Return (X, Y) of the center of cell containing provided text 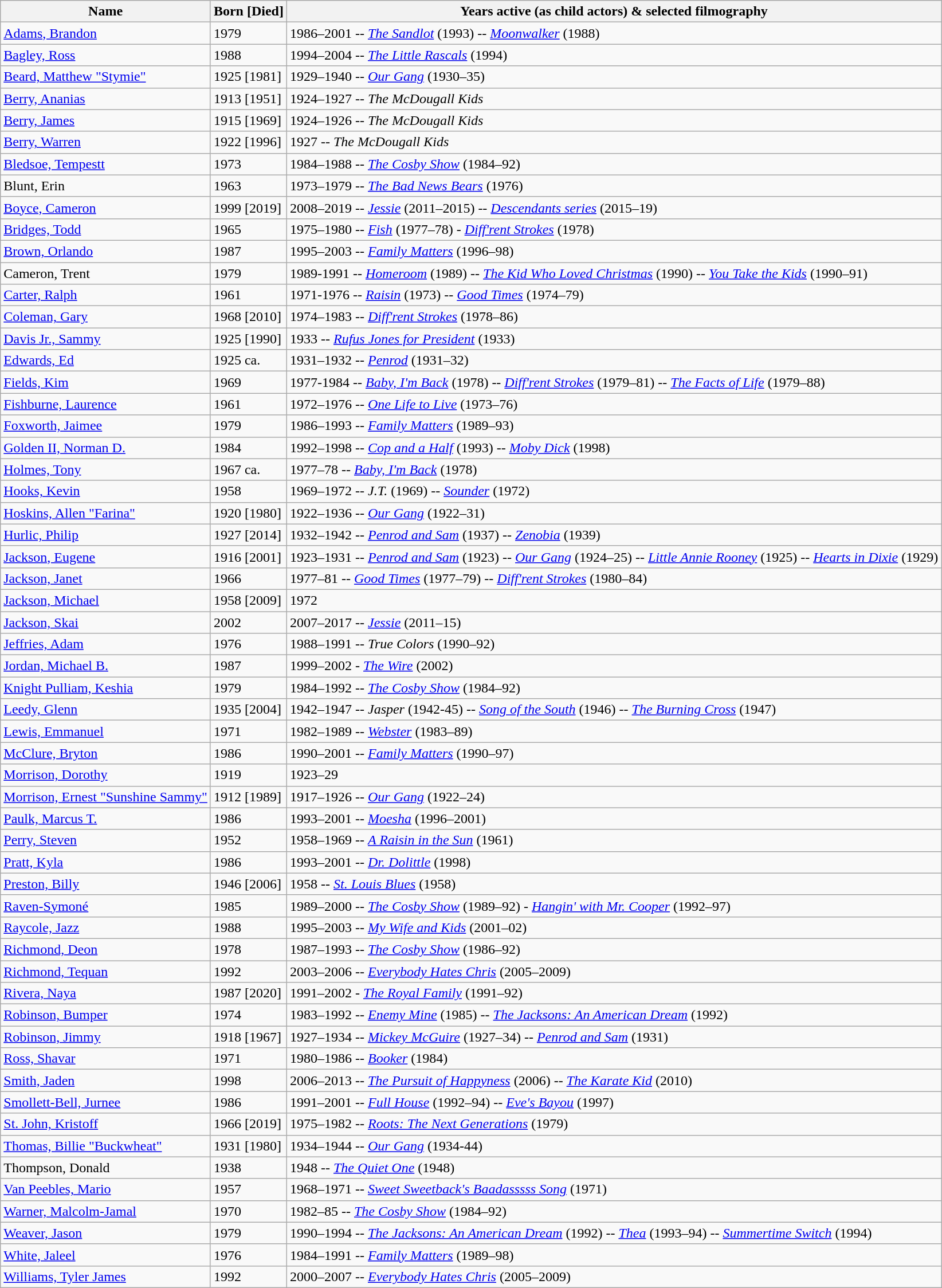
Preston, Billy (105, 884)
1970 (249, 1211)
1977-1984 -- Baby, I'm Back (1978) -- Diff'rent Strokes (1979–81) -- The Facts of Life (1979–88) (614, 382)
1942–1947 -- Jasper (1942-45) -- Song of the South (1946) -- The Burning Cross (1947) (614, 710)
2002 (249, 622)
1958 -- St. Louis Blues (1958) (614, 884)
1967 ca. (249, 469)
Blunt, Erin (105, 186)
Paulk, Marcus T. (105, 819)
1972 (614, 600)
Knight Pulliam, Keshia (105, 688)
Thomas, Billie "Buckwheat" (105, 1146)
Lewis, Emmanuel (105, 731)
Bagley, Ross (105, 55)
1990–2001 -- Family Matters (1990–97) (614, 753)
Boyce, Cameron (105, 208)
1912 [1989] (249, 797)
1925 [1990] (249, 339)
1966 [2019] (249, 1124)
1999 [2019] (249, 208)
Morrison, Dorothy (105, 775)
1977–81 -- Good Times (1977–79) -- Diff'rent Strokes (1980–84) (614, 578)
Fishburne, Laurence (105, 404)
Van Peebles, Mario (105, 1189)
1925 [1981] (249, 77)
1922 [1996] (249, 142)
Rivera, Naya (105, 993)
Brown, Orlando (105, 251)
1991–2001 -- Full House (1992–94) -- Eve's Bayou (1997) (614, 1102)
1980–1986 -- Booker (1984) (614, 1059)
Smith, Jaden (105, 1080)
Foxworth, Jaimee (105, 426)
1918 [1967] (249, 1037)
1931 [1980] (249, 1146)
1920 [1980] (249, 513)
1984–1991 -- Family Matters (1989–98) (614, 1255)
Robinson, Bumper (105, 1015)
2006–2013 -- The Pursuit of Happyness (2006) -- The Karate Kid (2010) (614, 1080)
1931–1932 -- Penrod (1931–32) (614, 361)
2000–2007 -- Everybody Hates Chris (2005–2009) (614, 1277)
1929–1940 -- Our Gang (1930–35) (614, 77)
Beard, Matthew "Stymie" (105, 77)
Jeffries, Adam (105, 644)
Fields, Kim (105, 382)
1994–2004 -- The Little Rascals (1994) (614, 55)
Born [Died] (249, 11)
Smollett-Bell, Jurnee (105, 1102)
1984–1988 -- The Cosby Show (1984–92) (614, 164)
1992–1998 -- Cop and a Half (1993) -- Moby Dick (1998) (614, 448)
1985 (249, 906)
Pratt, Kyla (105, 862)
1982–1989 -- Webster (1983–89) (614, 731)
Perry, Steven (105, 840)
Weaver, Jason (105, 1233)
Jackson, Eugene (105, 557)
Jackson, Michael (105, 600)
1958 [2009] (249, 600)
Cameron, Trent (105, 273)
1989–2000 -- The Cosby Show (1989–92) - Hangin' with Mr. Cooper (1992–97) (614, 906)
Bledsoe, Tempestt (105, 164)
1973 (249, 164)
1993–2001 -- Moesha (1996–2001) (614, 819)
1958 (249, 491)
1988–1991 -- True Colors (1990–92) (614, 644)
Adams, Brandon (105, 33)
1932–1942 -- Penrod and Sam (1937) -- Zenobia (1939) (614, 535)
1935 [2004] (249, 710)
1927 [2014] (249, 535)
Carter, Ralph (105, 295)
1986–1993 -- Family Matters (1989–93) (614, 426)
1971-1976 -- Raisin (1973) -- Good Times (1974–79) (614, 295)
1991–2002 - The Royal Family (1991–92) (614, 993)
1993–2001 -- Dr. Dolittle (1998) (614, 862)
Hoskins, Allen "Farina" (105, 513)
Berry, Warren (105, 142)
Raven-Symoné (105, 906)
1987 [2020] (249, 993)
1958–1969 -- A Raisin in the Sun (1961) (614, 840)
1969 (249, 382)
Hurlic, Philip (105, 535)
1938 (249, 1168)
1987–1993 -- The Cosby Show (1986–92) (614, 949)
1917–1926 -- Our Gang (1922–24) (614, 797)
2003–2006 -- Everybody Hates Chris (2005–2009) (614, 972)
1919 (249, 775)
Golden II, Norman D. (105, 448)
1999–2002 - The Wire (2002) (614, 666)
Coleman, Gary (105, 317)
1968–1971 -- Sweet Sweetback's Baadasssss Song (1971) (614, 1189)
1925 ca. (249, 361)
1927–1934 -- Mickey McGuire (1927–34) -- Penrod and Sam (1931) (614, 1037)
1986–2001 -- The Sandlot (1993) -- Moonwalker (1988) (614, 33)
Robinson, Jimmy (105, 1037)
Thompson, Donald (105, 1168)
1963 (249, 186)
1977–78 -- Baby, I'm Back (1978) (614, 469)
1915 [1969] (249, 120)
2007–2017 -- Jessie (2011–15) (614, 622)
1978 (249, 949)
1934–1944 -- Our Gang (1934-44) (614, 1146)
1974–1983 -- Diff'rent Strokes (1978–86) (614, 317)
1952 (249, 840)
1922–1936 -- Our Gang (1922–31) (614, 513)
1982–85 -- The Cosby Show (1984–92) (614, 1211)
Jackson, Janet (105, 578)
McClure, Bryton (105, 753)
Bridges, Todd (105, 229)
1927 -- The McDougall Kids (614, 142)
1924–1927 -- The McDougall Kids (614, 99)
1946 [2006] (249, 884)
1957 (249, 1189)
1923–1931 -- Penrod and Sam (1923) -- Our Gang (1924–25) -- Little Annie Rooney (1925) -- Hearts in Dixie (1929) (614, 557)
Warner, Malcolm-Jamal (105, 1211)
1989-1991 -- Homeroom (1989) -- The Kid Who Loved Christmas (1990) -- You Take the Kids (1990–91) (614, 273)
1933 -- Rufus Jones for President (1933) (614, 339)
Ross, Shavar (105, 1059)
1969–1972 -- J.T. (1969) -- Sounder (1972) (614, 491)
Morrison, Ernest "Sunshine Sammy" (105, 797)
1990–1994 -- The Jacksons: An American Dream (1992) -- Thea (1993–94) -- Summertime Switch (1994) (614, 1233)
1948 -- The Quiet One (1948) (614, 1168)
1983–1992 -- Enemy Mine (1985) -- The Jacksons: An American Dream (1992) (614, 1015)
1995–2003 -- My Wife and Kids (2001–02) (614, 927)
1965 (249, 229)
1968 [2010] (249, 317)
Years active (as child actors) & selected filmography (614, 11)
2008–2019 -- Jessie (2011–2015) -- Descendants series (2015–19) (614, 208)
White, Jaleel (105, 1255)
1923–29 (614, 775)
1975–1982 -- Roots: The Next Generations (1979) (614, 1124)
Leedy, Glenn (105, 710)
St. John, Kristoff (105, 1124)
Berry, Ananias (105, 99)
Name (105, 11)
1966 (249, 578)
1972–1976 -- One Life to Live (1973–76) (614, 404)
Raycole, Jazz (105, 927)
Davis Jr., Sammy (105, 339)
Edwards, Ed (105, 361)
1995–2003 -- Family Matters (1996–98) (614, 251)
Jordan, Michael B. (105, 666)
1984–1992 -- The Cosby Show (1984–92) (614, 688)
1973–1979 -- The Bad News Bears (1976) (614, 186)
1974 (249, 1015)
1913 [1951] (249, 99)
1998 (249, 1080)
Jackson, Skai (105, 622)
Williams, Tyler James (105, 1277)
1916 [2001] (249, 557)
Hooks, Kevin (105, 491)
Richmond, Tequan (105, 972)
1924–1926 -- The McDougall Kids (614, 120)
1984 (249, 448)
1975–1980 -- Fish (1977–78) - Diff'rent Strokes (1978) (614, 229)
Berry, James (105, 120)
Richmond, Deon (105, 949)
Holmes, Tony (105, 469)
